Output the (x, y) coordinate of the center of the cell containing the given text.  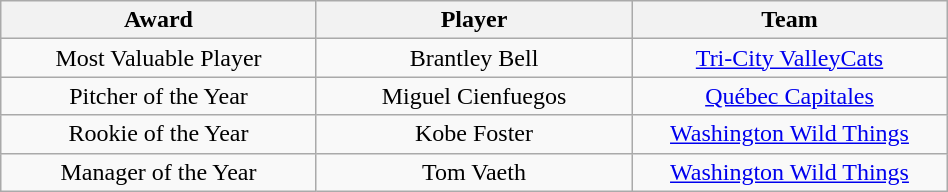
Manager of the Year (158, 172)
Most Valuable Player (158, 58)
Award (158, 20)
Tri-City ValleyCats (790, 58)
Rookie of the Year (158, 134)
Tom Vaeth (474, 172)
Brantley Bell (474, 58)
Miguel Cienfuegos (474, 96)
Québec Capitales (790, 96)
Team (790, 20)
Pitcher of the Year (158, 96)
Kobe Foster (474, 134)
Player (474, 20)
